Determine the (x, y) coordinate at the center of the cell enclosing the given text.  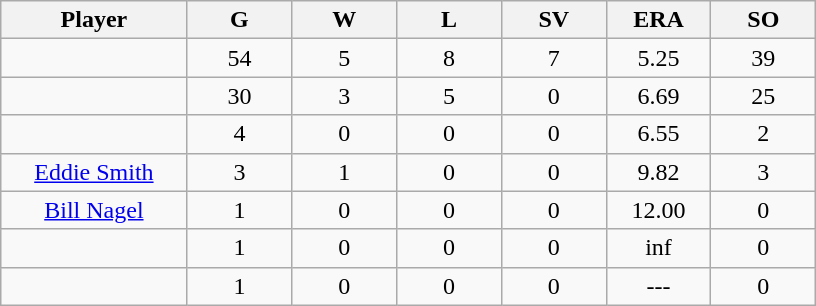
30 (240, 96)
39 (764, 58)
4 (240, 134)
Player (94, 20)
ERA (658, 20)
5.25 (658, 58)
12.00 (658, 210)
inf (658, 248)
6.69 (658, 96)
L (450, 20)
SV (554, 20)
8 (450, 58)
Eddie Smith (94, 172)
G (240, 20)
9.82 (658, 172)
7 (554, 58)
SO (764, 20)
--- (658, 286)
25 (764, 96)
2 (764, 134)
W (344, 20)
54 (240, 58)
6.55 (658, 134)
Bill Nagel (94, 210)
